Return the [X, Y] coordinate for the center point of the cell that contains the specified text.  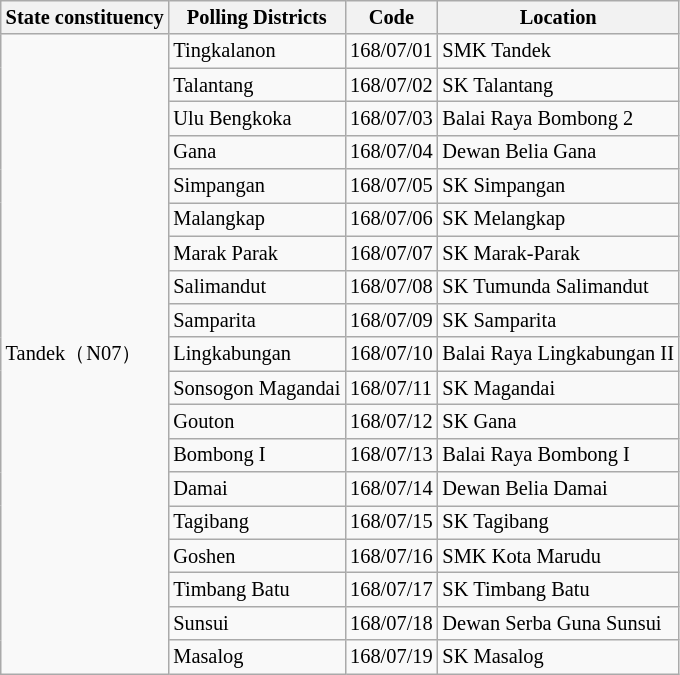
Talantang [256, 85]
Masalog [256, 657]
SK Tagibang [558, 522]
168/07/05 [391, 186]
SK Tumunda Salimandut [558, 287]
SMK Kota Marudu [558, 556]
Gana [256, 152]
Dewan Belia Damai [558, 489]
168/07/09 [391, 320]
SK Talantang [558, 85]
168/07/17 [391, 589]
SK Samparita [558, 320]
Bombong I [256, 455]
SK Marak-Parak [558, 253]
Tingkalanon [256, 51]
SMK Tandek [558, 51]
Tagibang [256, 522]
Malangkap [256, 219]
SK Magandai [558, 388]
168/07/10 [391, 354]
168/07/07 [391, 253]
Location [558, 17]
Tandek（N07） [85, 354]
168/07/06 [391, 219]
168/07/18 [391, 623]
Gouton [256, 421]
Damai [256, 489]
168/07/12 [391, 421]
Balai Raya Bombong I [558, 455]
168/07/16 [391, 556]
168/07/04 [391, 152]
168/07/02 [391, 85]
Polling Districts [256, 17]
Samparita [256, 320]
168/07/19 [391, 657]
SK Gana [558, 421]
168/07/14 [391, 489]
Balai Raya Lingkabungan II [558, 354]
SK Timbang Batu [558, 589]
Dewan Serba Guna Sunsui [558, 623]
SK Melangkap [558, 219]
168/07/13 [391, 455]
Marak Parak [256, 253]
SK Masalog [558, 657]
SK Simpangan [558, 186]
Dewan Belia Gana [558, 152]
State constituency [85, 17]
168/07/01 [391, 51]
Sunsui [256, 623]
168/07/15 [391, 522]
Lingkabungan [256, 354]
Goshen [256, 556]
Salimandut [256, 287]
Timbang Batu [256, 589]
Simpangan [256, 186]
168/07/08 [391, 287]
Sonsogon Magandai [256, 388]
168/07/11 [391, 388]
168/07/03 [391, 118]
Code [391, 17]
Balai Raya Bombong 2 [558, 118]
Ulu Bengkoka [256, 118]
